From the cell containing the given text, extract its center point as (X, Y) coordinate. 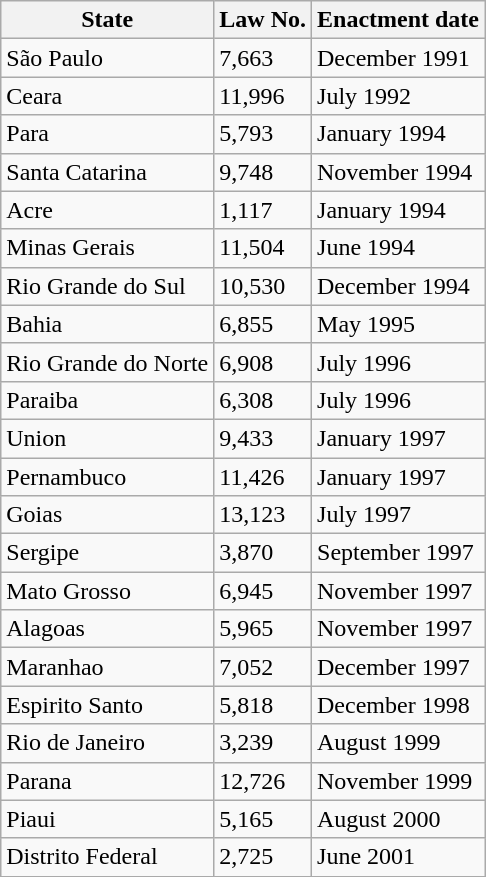
December 1997 (398, 667)
Rio Grande do Norte (108, 362)
5,165 (263, 819)
June 1994 (398, 248)
9,433 (263, 438)
5,965 (263, 629)
5,793 (263, 134)
10,530 (263, 286)
Acre (108, 210)
3,870 (263, 553)
Para (108, 134)
7,663 (263, 58)
1,117 (263, 210)
11,426 (263, 477)
December 1991 (398, 58)
November 1994 (398, 172)
São Paulo (108, 58)
Rio Grande do Sul (108, 286)
Sergipe (108, 553)
7,052 (263, 667)
6,908 (263, 362)
Bahia (108, 324)
September 1997 (398, 553)
Parana (108, 781)
6,855 (263, 324)
5,818 (263, 705)
June 2001 (398, 857)
Union (108, 438)
9,748 (263, 172)
6,308 (263, 400)
August 2000 (398, 819)
Pernambuco (108, 477)
July 1997 (398, 515)
11,504 (263, 248)
Piaui (108, 819)
Santa Catarina (108, 172)
July 1992 (398, 96)
11,996 (263, 96)
Mato Grosso (108, 591)
Minas Gerais (108, 248)
3,239 (263, 743)
December 1998 (398, 705)
Enactment date (398, 20)
Espirito Santo (108, 705)
Rio de Janeiro (108, 743)
Ceara (108, 96)
12,726 (263, 781)
November 1999 (398, 781)
Distrito Federal (108, 857)
Goias (108, 515)
Law No. (263, 20)
Paraiba (108, 400)
December 1994 (398, 286)
2,725 (263, 857)
6,945 (263, 591)
August 1999 (398, 743)
May 1995 (398, 324)
State (108, 20)
Alagoas (108, 629)
Maranhao (108, 667)
13,123 (263, 515)
